Return the (X, Y) coordinate for the center point of the cell that contains the specified text.  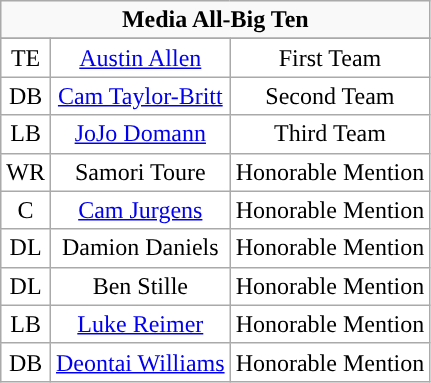
Ben Stille (140, 286)
Cam Taylor-Britt (140, 96)
Second Team (330, 96)
TE (26, 58)
First Team (330, 58)
C (26, 210)
Damion Daniels (140, 248)
Luke Reimer (140, 324)
Samori Toure (140, 172)
WR (26, 172)
Austin Allen (140, 58)
Third Team (330, 134)
Cam Jurgens (140, 210)
JoJo Domann (140, 134)
Media All-Big Ten (216, 20)
Deontai Williams (140, 362)
